For the text-containing cell, return its midpoint in (X, Y) coordinate format. 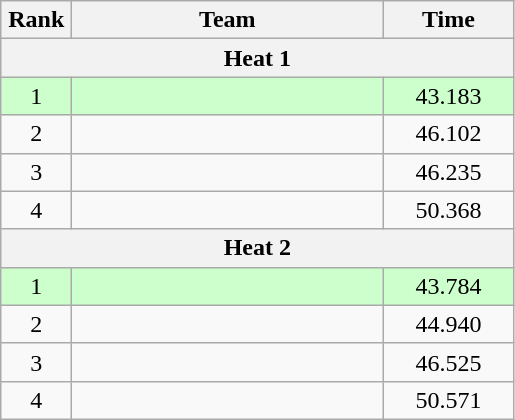
50.368 (448, 210)
46.102 (448, 134)
Heat 1 (258, 58)
43.784 (448, 286)
Time (448, 20)
43.183 (448, 96)
46.525 (448, 362)
Heat 2 (258, 248)
50.571 (448, 400)
Rank (36, 20)
Team (228, 20)
46.235 (448, 172)
44.940 (448, 324)
